Pinpoint the cell where the given text exists, returning its (X, Y) midpoint coordinate. 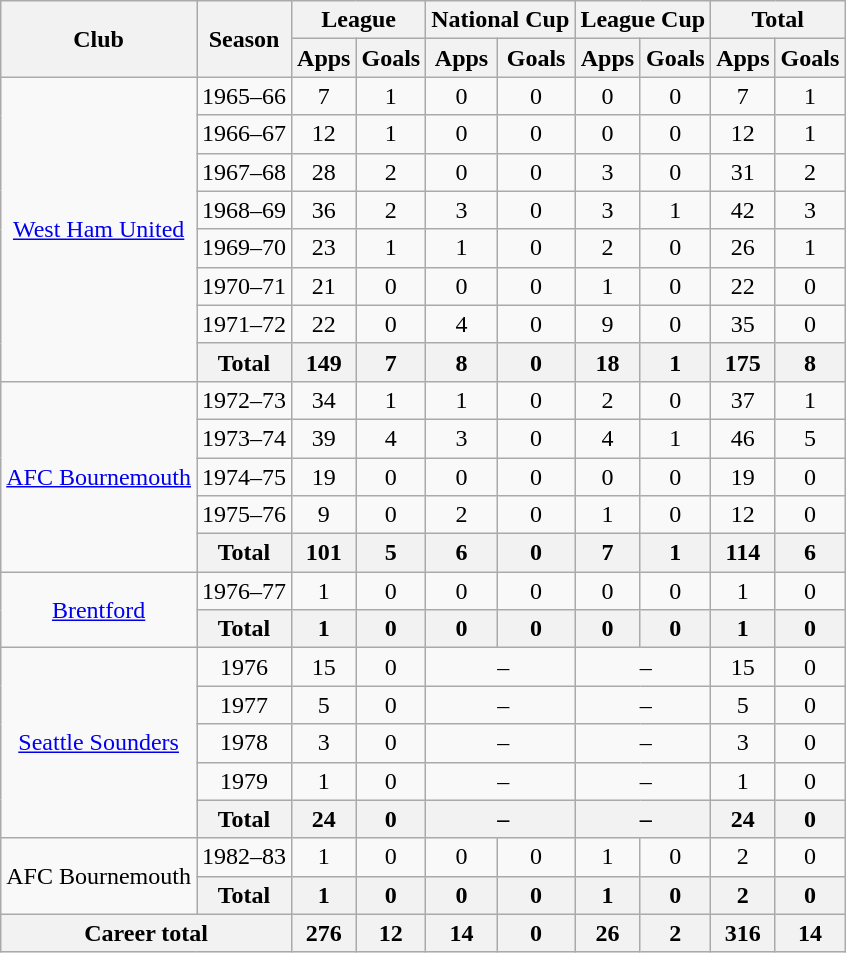
114 (743, 553)
Season (244, 39)
Brentford (99, 610)
1966–67 (244, 134)
35 (743, 324)
1978 (244, 743)
18 (608, 362)
37 (743, 400)
101 (324, 553)
28 (324, 172)
West Ham United (99, 229)
League (359, 20)
1970–71 (244, 286)
1977 (244, 705)
1971–72 (244, 324)
276 (324, 933)
1974–75 (244, 477)
1979 (244, 781)
1982–83 (244, 857)
42 (743, 210)
36 (324, 210)
1973–74 (244, 438)
1967–68 (244, 172)
1976–77 (244, 591)
Club (99, 39)
46 (743, 438)
23 (324, 248)
31 (743, 172)
1976 (244, 667)
39 (324, 438)
316 (743, 933)
34 (324, 400)
21 (324, 286)
1968–69 (244, 210)
175 (743, 362)
1965–66 (244, 96)
1975–76 (244, 515)
1972–73 (244, 400)
Career total (146, 933)
Seattle Sounders (99, 743)
National Cup (500, 20)
1969–70 (244, 248)
League Cup (643, 20)
149 (324, 362)
